Detect which cell encompasses the target text, then output its [X, Y] center coordinate. 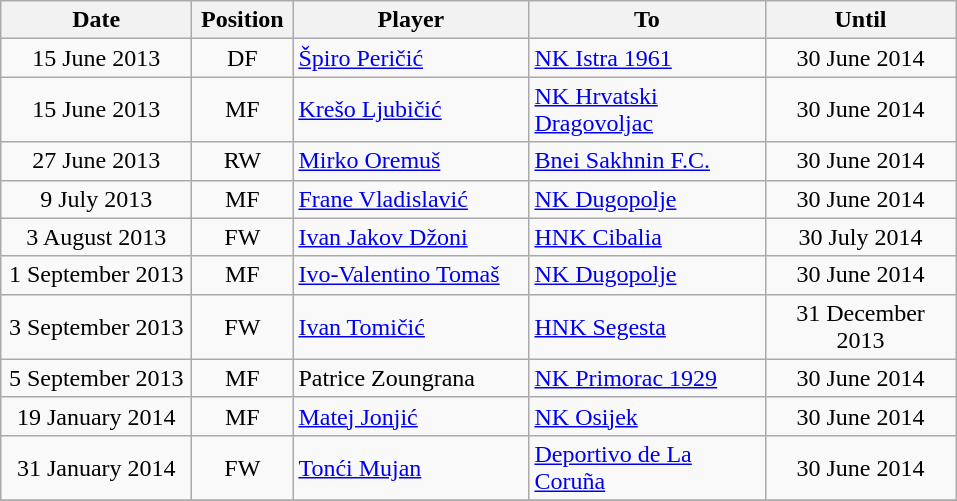
3 August 2013 [96, 237]
27 June 2013 [96, 161]
HNK Cibalia [647, 237]
Ivan Tomičić [411, 326]
NK Primorac 1929 [647, 378]
3 September 2013 [96, 326]
Matej Jonjić [411, 416]
Bnei Sakhnin F.C. [647, 161]
Ivan Jakov Džoni [411, 237]
31 December 2013 [860, 326]
Krešo Ljubičić [411, 110]
Player [411, 20]
Until [860, 20]
NK Istra 1961 [647, 58]
DF [242, 58]
NK Hrvatski Dragovoljac [647, 110]
Mirko Oremuš [411, 161]
RW [242, 161]
5 September 2013 [96, 378]
HNK Segesta [647, 326]
To [647, 20]
19 January 2014 [96, 416]
Patrice Zoungrana [411, 378]
30 July 2014 [860, 237]
1 September 2013 [96, 275]
9 July 2013 [96, 199]
NK Osijek [647, 416]
Date [96, 20]
31 January 2014 [96, 468]
Deportivo de La Coruña [647, 468]
Špiro Peričić [411, 58]
Position [242, 20]
Frane Vladislavić [411, 199]
Tonći Mujan [411, 468]
Ivo-Valentino Tomaš [411, 275]
